Pinpoint the cell where the given text exists, returning its [X, Y] midpoint coordinate. 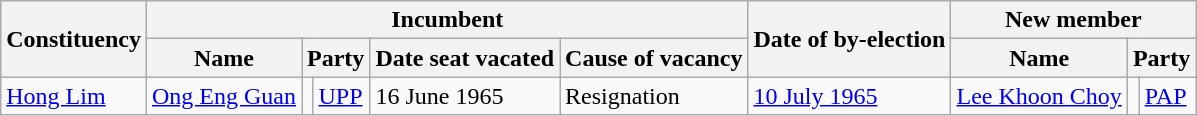
PAP [1168, 96]
Incumbent [446, 20]
UPP [342, 96]
New member [1074, 20]
Date of by-election [850, 39]
Ong Eng Guan [224, 96]
Date seat vacated [465, 58]
Resignation [654, 96]
Hong Lim [74, 96]
Cause of vacancy [654, 58]
Constituency [74, 39]
10 July 1965 [850, 96]
Lee Khoon Choy [1039, 96]
16 June 1965 [465, 96]
